Return [X, Y] of the center of cell containing provided text 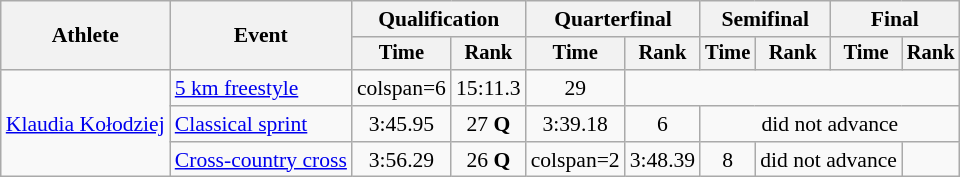
Event [261, 36]
Klaudia Kołodziej [86, 124]
Quarterfinal [614, 19]
did not advance [830, 124]
5 km freestyle [261, 88]
Final [894, 19]
colspan=6 [402, 88]
27 Q [488, 124]
Semifinal [765, 19]
6 [662, 124]
3:39.18 [576, 124]
Classical sprint [261, 124]
Athlete [86, 36]
3:45.95 [402, 124]
15:11.3 [488, 88]
29 [576, 88]
Qualification [439, 19]
